Locate the cell with the specified text and output its [x, y] center coordinate. 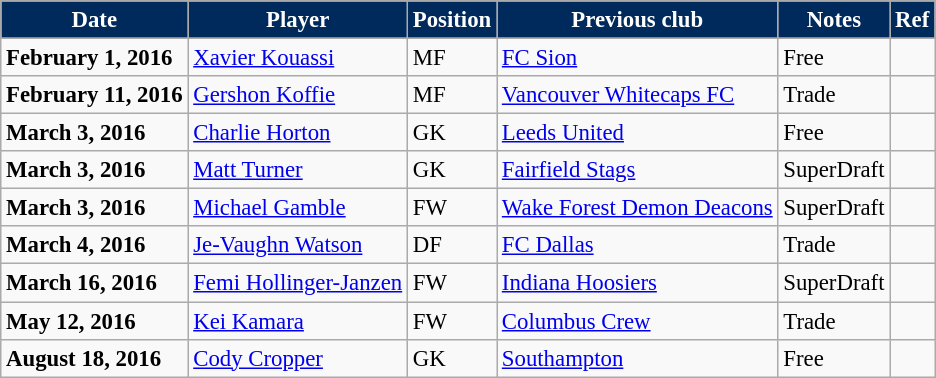
Gershon Koffie [298, 95]
Position [452, 20]
Ref [912, 20]
August 18, 2016 [94, 358]
Vancouver Whitecaps FC [638, 95]
Leeds United [638, 133]
Player [298, 20]
Date [94, 20]
Michael Gamble [298, 208]
Southampton [638, 358]
FC Dallas [638, 245]
May 12, 2016 [94, 321]
February 1, 2016 [94, 58]
Xavier Kouassi [298, 58]
FC Sion [638, 58]
Wake Forest Demon Deacons [638, 208]
Columbus Crew [638, 321]
Notes [834, 20]
Previous club [638, 20]
Fairfield Stags [638, 170]
Charlie Horton [298, 133]
Je-Vaughn Watson [298, 245]
March 4, 2016 [94, 245]
DF [452, 245]
February 11, 2016 [94, 95]
Kei Kamara [298, 321]
March 16, 2016 [94, 283]
Indiana Hoosiers [638, 283]
Cody Cropper [298, 358]
Femi Hollinger-Janzen [298, 283]
Matt Turner [298, 170]
